Scan for the cell matching the given text and deliver its (x, y) coordinate at center. 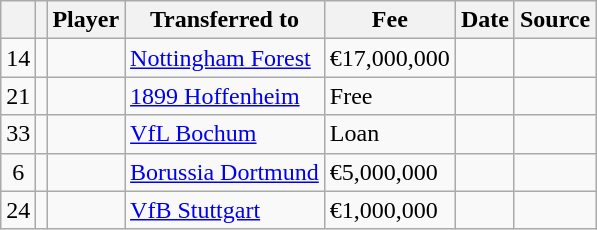
21 (18, 96)
€17,000,000 (390, 58)
1899 Hoffenheim (225, 96)
Transferred to (225, 20)
14 (18, 58)
Player (86, 20)
Fee (390, 20)
Borussia Dortmund (225, 172)
VfB Stuttgart (225, 210)
VfL Bochum (225, 134)
Source (554, 20)
6 (18, 172)
€5,000,000 (390, 172)
Nottingham Forest (225, 58)
Free (390, 96)
Date (484, 20)
€1,000,000 (390, 210)
24 (18, 210)
33 (18, 134)
Loan (390, 134)
